Return (X, Y) of the center of cell containing provided text 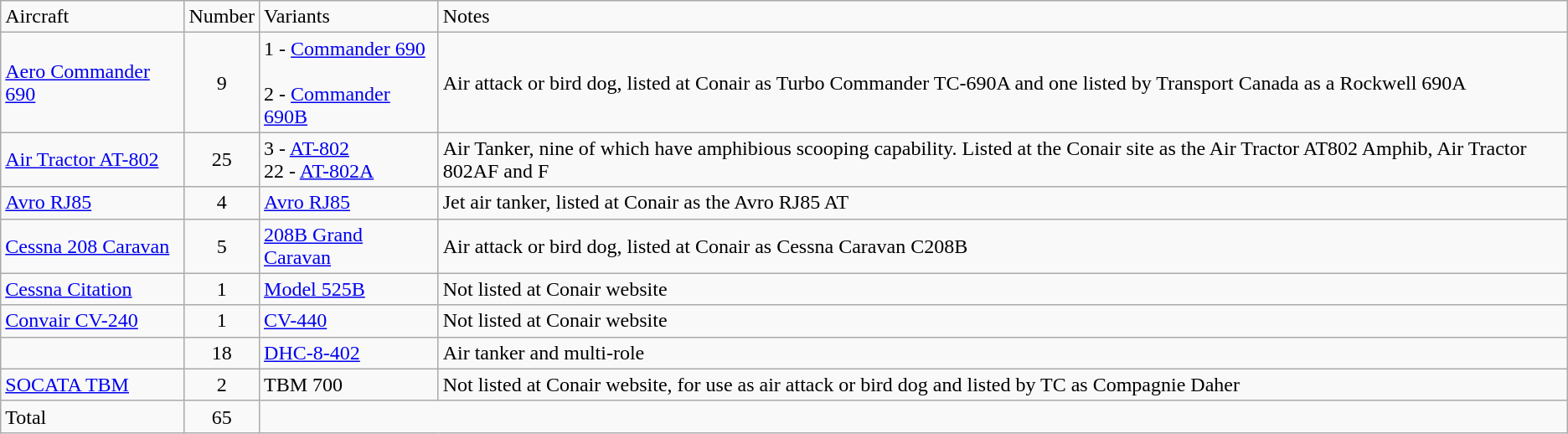
Jet air tanker, listed at Conair as the Avro RJ85 AT (1003, 203)
2 (222, 385)
Air tanker and multi-role (1003, 353)
Not listed at Conair website, for use as air attack or bird dog and listed by TC as Compagnie Daher (1003, 385)
TBM 700 (349, 385)
Model 525B (349, 289)
Air attack or bird dog, listed at Conair as Cessna Caravan C208B (1003, 246)
208B Grand Caravan (349, 246)
1 - Commander 6902 - Commander 690B (349, 82)
Aircraft (92, 17)
Variants (349, 17)
DHC-8-402 (349, 353)
5 (222, 246)
SOCATA TBM (92, 385)
Cessna 208 Caravan (92, 246)
65 (222, 416)
Aero Commander 690 (92, 82)
3 - AT-80222 - AT-802A (349, 159)
9 (222, 82)
4 (222, 203)
18 (222, 353)
25 (222, 159)
CV-440 (349, 321)
Total (92, 416)
Cessna Citation (92, 289)
Air Tanker, nine of which have amphibious scooping capability. Listed at the Conair site as the Air Tractor AT802 Amphib, Air Tractor 802AF and F (1003, 159)
Air Tractor AT-802 (92, 159)
Number (222, 17)
Convair CV-240 (92, 321)
Notes (1003, 17)
Air attack or bird dog, listed at Conair as Turbo Commander TC-690A and one listed by Transport Canada as a Rockwell 690A (1003, 82)
